Provide the [X, Y] coordinate of the cell's center where the given text is located.  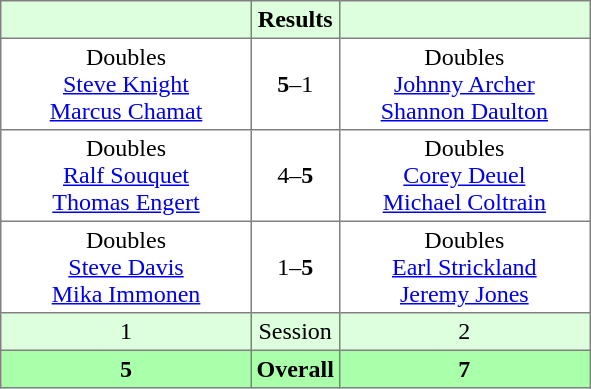
DoublesEarl StricklandJeremy Jones [464, 267]
DoublesSteve DavisMika Immonen [126, 267]
4–5 [295, 176]
Overall [295, 369]
DoublesCorey DeuelMichael Coltrain [464, 176]
DoublesJohnny ArcherShannon Daulton [464, 84]
DoublesRalf SouquetThomas Engert [126, 176]
Session [295, 332]
7 [464, 369]
1–5 [295, 267]
DoublesSteve KnightMarcus Chamat [126, 84]
5 [126, 369]
5–1 [295, 84]
2 [464, 332]
1 [126, 332]
Results [295, 20]
